For the text-containing cell, return its midpoint in [X, Y] coordinate format. 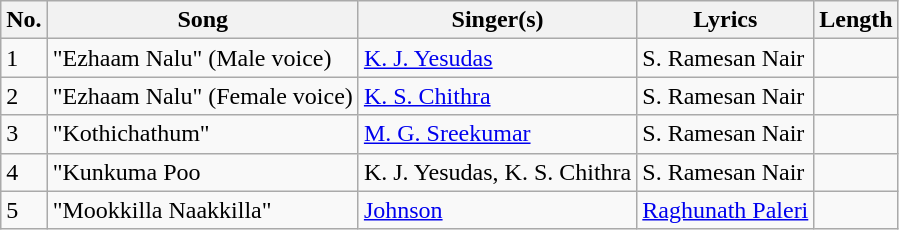
"Ezhaam Nalu" (Male voice) [202, 58]
Singer(s) [497, 20]
2 [24, 96]
5 [24, 210]
K. J. Yesudas, K. S. Chithra [497, 172]
M. G. Sreekumar [497, 134]
Johnson [497, 210]
"Kothichathum" [202, 134]
Length [856, 20]
4 [24, 172]
Raghunath Paleri [726, 210]
3 [24, 134]
Lyrics [726, 20]
1 [24, 58]
K. J. Yesudas [497, 58]
K. S. Chithra [497, 96]
Song [202, 20]
"Mookkilla Naakkilla" [202, 210]
No. [24, 20]
"Kunkuma Poo [202, 172]
"Ezhaam Nalu" (Female voice) [202, 96]
